Capture the cell that displays the provided text and extract its (x, y) central coordinate. 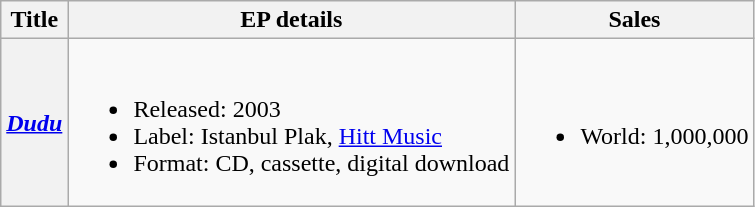
Title (34, 20)
Dudu (34, 122)
EP details (292, 20)
Released: 2003Label: Istanbul Plak, Hitt MusicFormat: CD, cassette, digital download (292, 122)
Sales (634, 20)
World: 1,000,000 (634, 122)
